Return (X, Y) of the center of cell containing provided text 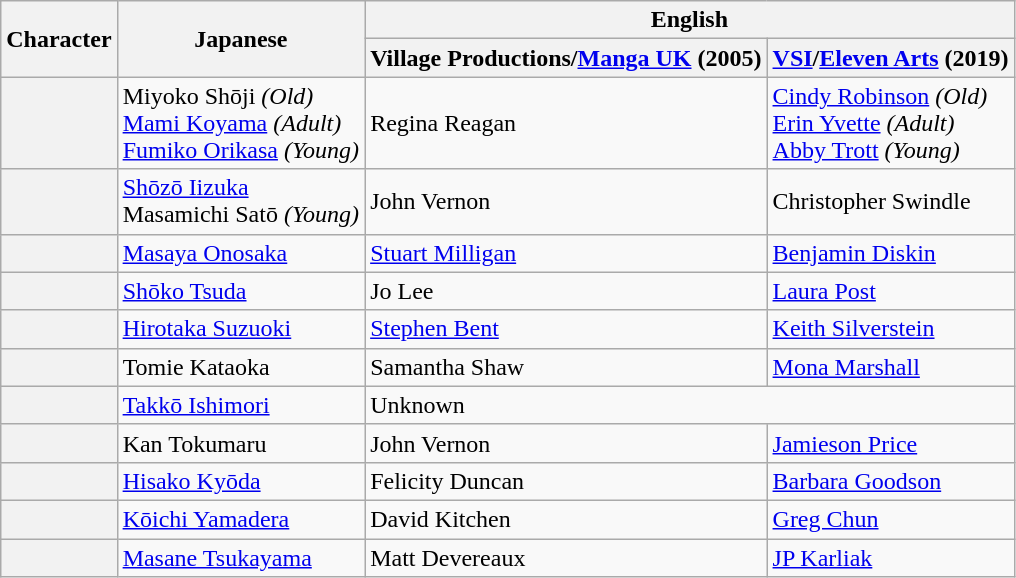
Takkō Ishimori (241, 405)
Miyoko Shōji (Old)Mami Koyama (Adult)Fumiko Orikasa (Young) (241, 123)
Greg Chun (890, 519)
Masaya Onosaka (241, 253)
Regina Reagan (566, 123)
Stephen Bent (566, 329)
Hirotaka Suzuoki (241, 329)
Village Productions/Manga UK (2005) (566, 58)
Hisako Kyōda (241, 481)
Japanese (241, 39)
Masane Tsukayama (241, 557)
Laura Post (890, 291)
Felicity Duncan (566, 481)
Barbara Goodson (890, 481)
Kōichi Yamadera (241, 519)
Cindy Robinson (Old)Erin Yvette (Adult)Abby Trott (Young) (890, 123)
Shōko Tsuda (241, 291)
Kan Tokumaru (241, 443)
Unknown (690, 405)
JP Karliak (890, 557)
Matt Devereaux (566, 557)
Christopher Swindle (890, 202)
Jo Lee (566, 291)
Keith Silverstein (890, 329)
English (690, 20)
Stuart Milligan (566, 253)
Mona Marshall (890, 367)
David Kitchen (566, 519)
Tomie Kataoka (241, 367)
VSI/Eleven Arts (2019) (890, 58)
Shōzō IizukaMasamichi Satō (Young) (241, 202)
Jamieson Price (890, 443)
Character (59, 39)
Benjamin Diskin (890, 253)
Samantha Shaw (566, 367)
